Scan for the cell matching the given text and deliver its [x, y] coordinate at center. 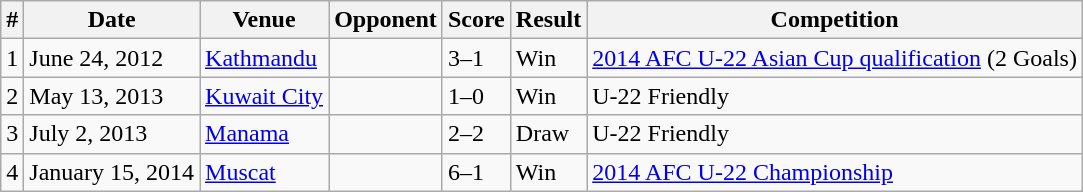
Draw [548, 134]
6–1 [476, 172]
1–0 [476, 96]
3 [12, 134]
1 [12, 58]
January 15, 2014 [112, 172]
4 [12, 172]
Result [548, 20]
2014 AFC U-22 Asian Cup qualification (2 Goals) [835, 58]
Venue [264, 20]
Manama [264, 134]
June 24, 2012 [112, 58]
3–1 [476, 58]
Score [476, 20]
Opponent [386, 20]
May 13, 2013 [112, 96]
2–2 [476, 134]
2 [12, 96]
Kathmandu [264, 58]
Muscat [264, 172]
Kuwait City [264, 96]
July 2, 2013 [112, 134]
Date [112, 20]
Competition [835, 20]
2014 AFC U-22 Championship [835, 172]
# [12, 20]
